Detect which cell encompasses the target text, then output its [x, y] center coordinate. 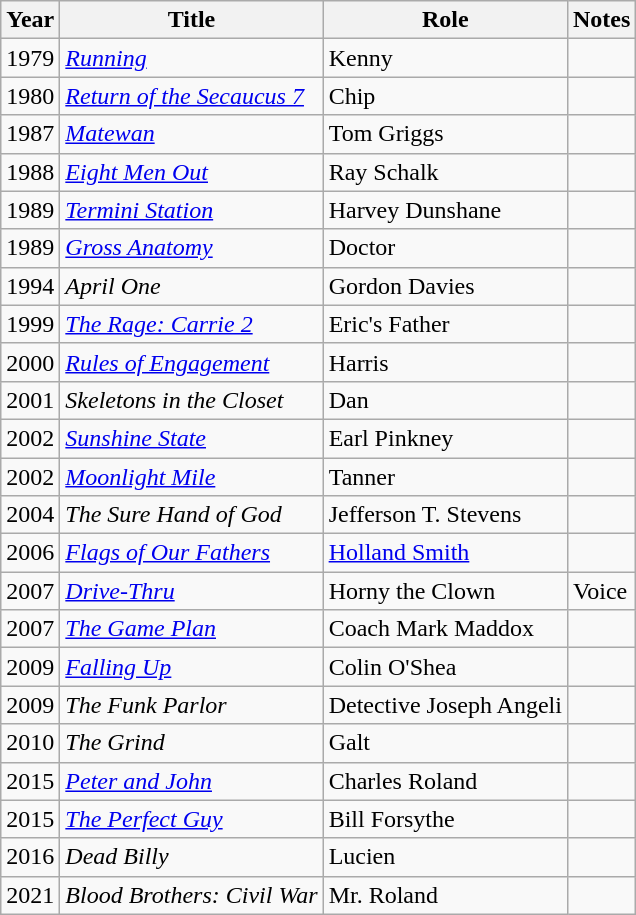
Notes [601, 20]
Eric's Father [445, 324]
Falling Up [192, 667]
Year [30, 20]
Tanner [445, 477]
Jefferson T. Stevens [445, 515]
1999 [30, 324]
Drive-Thru [192, 591]
Mr. Roland [445, 895]
The Game Plan [192, 629]
Running [192, 58]
Ray Schalk [445, 172]
1988 [30, 172]
Lucien [445, 857]
Voice [601, 591]
2016 [30, 857]
2021 [30, 895]
Role [445, 20]
Gordon Davies [445, 286]
Doctor [445, 248]
The Sure Hand of God [192, 515]
Skeletons in the Closet [192, 400]
Charles Roland [445, 781]
Tom Griggs [445, 134]
Termini Station [192, 210]
2001 [30, 400]
Coach Mark Maddox [445, 629]
The Rage: Carrie 2 [192, 324]
Sunshine State [192, 438]
The Perfect Guy [192, 819]
2000 [30, 362]
1980 [30, 96]
1987 [30, 134]
April One [192, 286]
Chip [445, 96]
Dead Billy [192, 857]
Matewan [192, 134]
Bill Forsythe [445, 819]
Eight Men Out [192, 172]
Return of the Secaucus 7 [192, 96]
Title [192, 20]
1994 [30, 286]
Moonlight Mile [192, 477]
Galt [445, 743]
Harris [445, 362]
Blood Brothers: Civil War [192, 895]
Peter and John [192, 781]
Gross Anatomy [192, 248]
The Grind [192, 743]
Harvey Dunshane [445, 210]
2006 [30, 553]
Dan [445, 400]
Detective Joseph Angeli [445, 705]
Kenny [445, 58]
The Funk Parlor [192, 705]
Colin O'Shea [445, 667]
2004 [30, 515]
Earl Pinkney [445, 438]
Holland Smith [445, 553]
1979 [30, 58]
2010 [30, 743]
Horny the Clown [445, 591]
Flags of Our Fathers [192, 553]
Rules of Engagement [192, 362]
